Extract the (x, y) coordinate from the center of the cell holding the provided text.  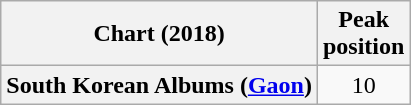
10 (363, 85)
Chart (2018) (160, 34)
South Korean Albums (Gaon) (160, 85)
Peak position (363, 34)
